Scan for the cell matching the given text and deliver its [X, Y] coordinate at center. 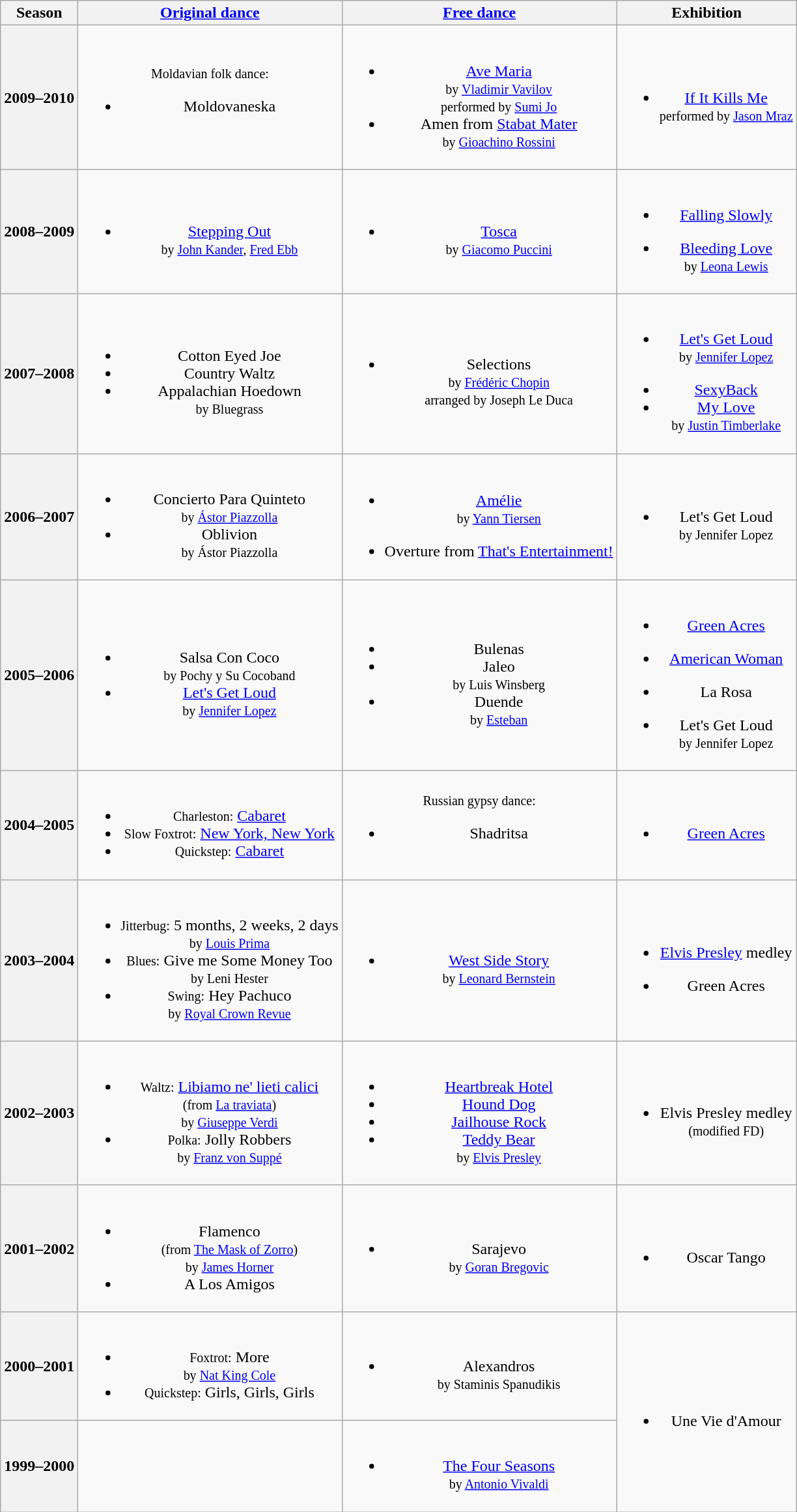
2000–2001 [39, 1365]
Concierto Para Quinteto by Ástor Piazzolla Oblivion by Ástor Piazzolla [210, 517]
Selections by Frédéric Chopin arranged by Joseph Le Duca [479, 374]
Elvis Presley medley (modified FD) [706, 1113]
Salsa Con Coco by Pochy y Su Cocoband Let's Get Loud by Jennifer Lopez [210, 675]
Oscar Tango [706, 1248]
Waltz: Libiamo ne' lieti calici (from La traviata) by Giuseppe Verdi Polka: Jolly Robbers by Franz von Suppé [210, 1113]
2002–2003 [39, 1113]
Flamenco (from The Mask of Zorro) by James Horner A Los Amigos [210, 1248]
1999–2000 [39, 1466]
Jitterbug: 5 months, 2 weeks, 2 days by Louis Prima Blues: Give me Some Money Too by Leni Hester Swing: Hey Pachuco by Royal Crown Revue [210, 960]
2007–2008 [39, 374]
Stepping Out by John Kander, Fred Ebb [210, 232]
Charleston: CabaretSlow Foxtrot: New York, New YorkQuickstep: Cabaret [210, 825]
Une Vie d'Amour [706, 1411]
Ave Maria by Vladimir Vavilov performed by Sumi Jo Amen from Stabat Mater by Gioachino Rossini [479, 98]
Moldavian folk dance:Moldovaneska [210, 98]
West Side Story by Leonard Bernstein [479, 960]
2005–2006 [39, 675]
BulenasJaleo by Luis Winsberg Duende by Esteban [479, 675]
Tosca by Giacomo Puccini [479, 232]
2006–2007 [39, 517]
2009–2010 [39, 98]
Let's Get Loud by Jennifer Lopez SexyBackMy Love by Justin Timberlake [706, 374]
Foxtrot: More by Nat King Cole Quickstep: Girls, Girls, Girls [210, 1365]
2004–2005 [39, 825]
Cotton Eyed JoeCountry WaltzAppalachian Hoedown by Bluegrass [210, 374]
Russian gypsy dance:Shadritsa [479, 825]
Heartbreak HotelHound DogJailhouse RockTeddy Bear by Elvis Presley [479, 1113]
2008–2009 [39, 232]
Free dance [479, 13]
Amélie by Yann Tiersen Overture from That's Entertainment! [479, 517]
Season [39, 13]
Original dance [210, 13]
Alexandros by Staminis Spanudikis [479, 1365]
Green Acres [706, 825]
2003–2004 [39, 960]
Green AcresAmerican WomanLa RosaLet's Get Loud by Jennifer Lopez [706, 675]
If It Kills Me performed by Jason Mraz [706, 98]
Let's Get Loud by Jennifer Lopez [706, 517]
Falling SlowlyBleeding Love by Leona Lewis [706, 232]
Sarajevo by Goran Bregovic [479, 1248]
2001–2002 [39, 1248]
Exhibition [706, 13]
Elvis Presley medleyGreen Acres [706, 960]
The Four Seasons by Antonio Vivaldi [479, 1466]
